Detect which cell encompasses the target text, then output its [x, y] center coordinate. 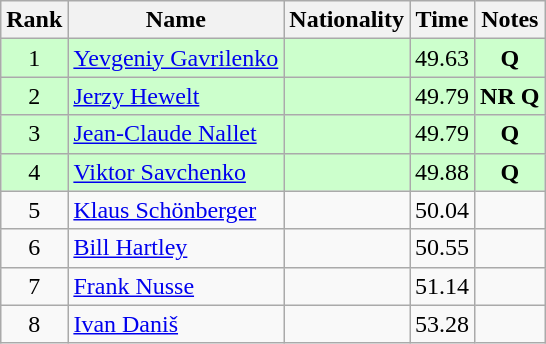
6 [34, 248]
Time [442, 20]
8 [34, 324]
Yevgeniy Gavrilenko [176, 58]
50.04 [442, 210]
Viktor Savchenko [176, 172]
Frank Nusse [176, 286]
Rank [34, 20]
Nationality [347, 20]
Bill Hartley [176, 248]
1 [34, 58]
7 [34, 286]
Klaus Schönberger [176, 210]
NR Q [510, 96]
49.63 [442, 58]
Jerzy Hewelt [176, 96]
Name [176, 20]
50.55 [442, 248]
Ivan Daniš [176, 324]
3 [34, 134]
49.88 [442, 172]
5 [34, 210]
2 [34, 96]
4 [34, 172]
51.14 [442, 286]
53.28 [442, 324]
Notes [510, 20]
Jean-Claude Nallet [176, 134]
